Detect which cell encompasses the target text, then output its [x, y] center coordinate. 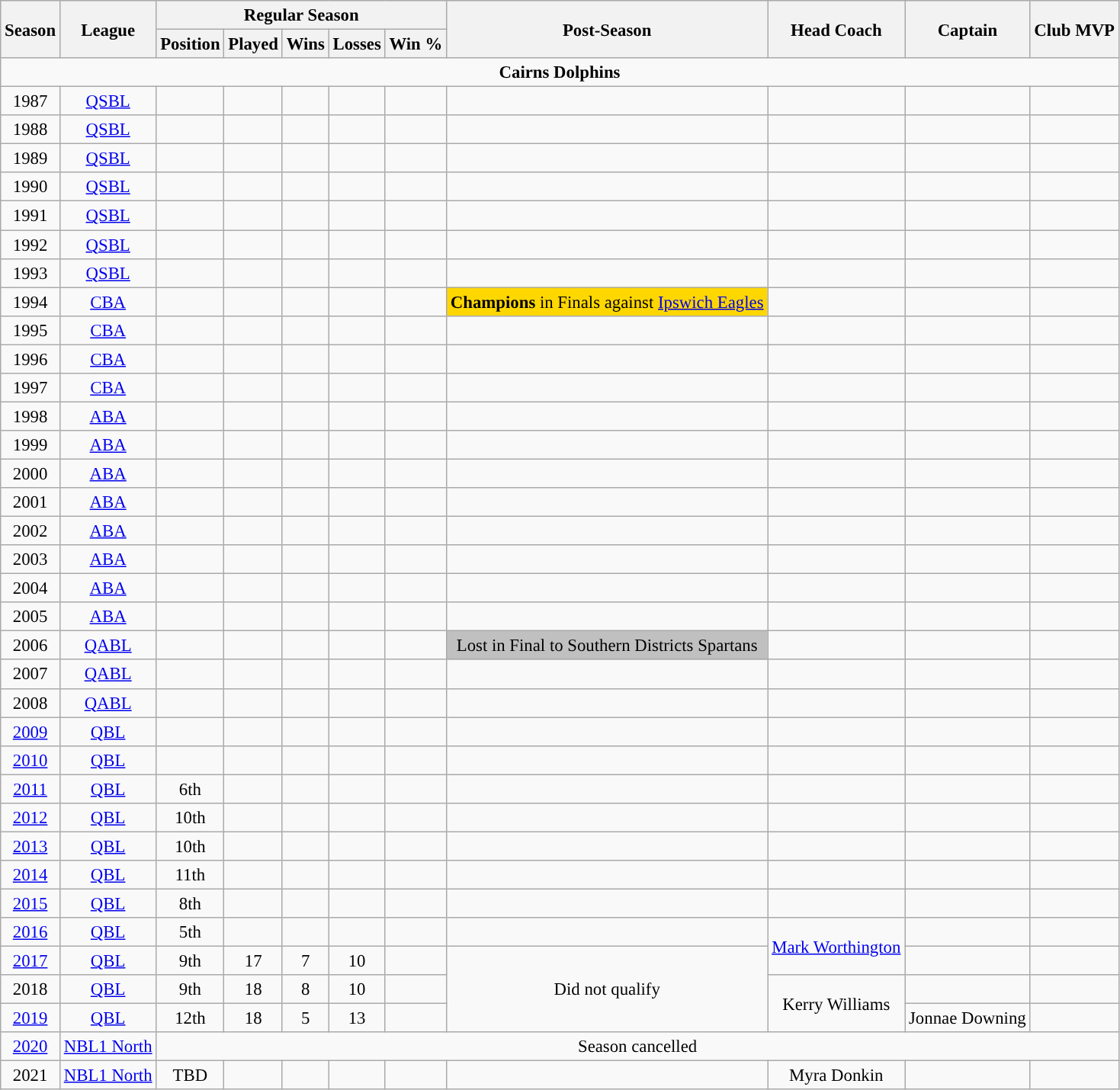
6th [191, 789]
Mark Worthington [836, 947]
Played [253, 44]
1998 [30, 416]
2005 [30, 617]
Head Coach [836, 29]
Win % [416, 44]
Season [30, 29]
2010 [30, 760]
Losses [357, 44]
2020 [30, 1047]
2008 [30, 703]
1992 [30, 245]
13 [357, 1018]
11th [191, 875]
Kerry Williams [836, 1003]
1996 [30, 359]
2012 [30, 818]
2016 [30, 932]
Jonnae Downing [968, 1018]
2021 [30, 1076]
Myra Donkin [836, 1076]
1994 [30, 302]
1993 [30, 273]
2015 [30, 903]
1999 [30, 445]
2004 [30, 588]
2006 [30, 646]
2018 [30, 989]
2009 [30, 732]
5 [305, 1018]
Post-Season [607, 29]
Regular Season [302, 15]
2001 [30, 502]
Did not qualify [607, 989]
2019 [30, 1018]
12th [191, 1018]
7 [305, 961]
8th [191, 903]
1997 [30, 388]
Wins [305, 44]
League [108, 29]
2017 [30, 961]
Champions in Finals against Ipswich Eagles [607, 302]
1988 [30, 130]
Cairns Dolphins [560, 72]
TBD [191, 1076]
2000 [30, 473]
Season cancelled [637, 1047]
Lost in Final to Southern Districts Spartans [607, 646]
2011 [30, 789]
1989 [30, 159]
17 [253, 961]
2014 [30, 875]
Captain [968, 29]
1991 [30, 216]
1990 [30, 187]
Position [191, 44]
1995 [30, 330]
2007 [30, 675]
5th [191, 932]
Club MVP [1074, 29]
2003 [30, 559]
2013 [30, 846]
1987 [30, 101]
8 [305, 989]
2002 [30, 531]
